For the text-containing cell, return its midpoint in (x, y) coordinate format. 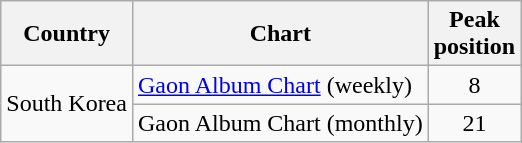
21 (474, 123)
South Korea (67, 104)
Gaon Album Chart (weekly) (280, 85)
8 (474, 85)
Country (67, 34)
Gaon Album Chart (monthly) (280, 123)
Chart (280, 34)
Peakposition (474, 34)
